Determine the (x, y) coordinate at the center of the cell enclosing the given text.  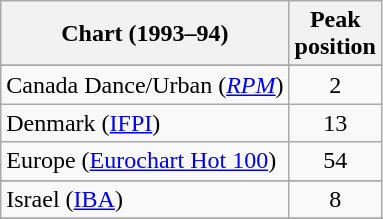
13 (335, 123)
Chart (1993–94) (145, 34)
Europe (Eurochart Hot 100) (145, 161)
Denmark (IFPI) (145, 123)
Israel (IBA) (145, 199)
Canada Dance/Urban (RPM) (145, 85)
Peakposition (335, 34)
54 (335, 161)
8 (335, 199)
2 (335, 85)
